For the text-containing cell, return its midpoint in (x, y) coordinate format. 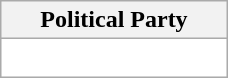
Political Party (114, 20)
